Identify which cell holds the provided text, then report its [X, Y] central coordinate. 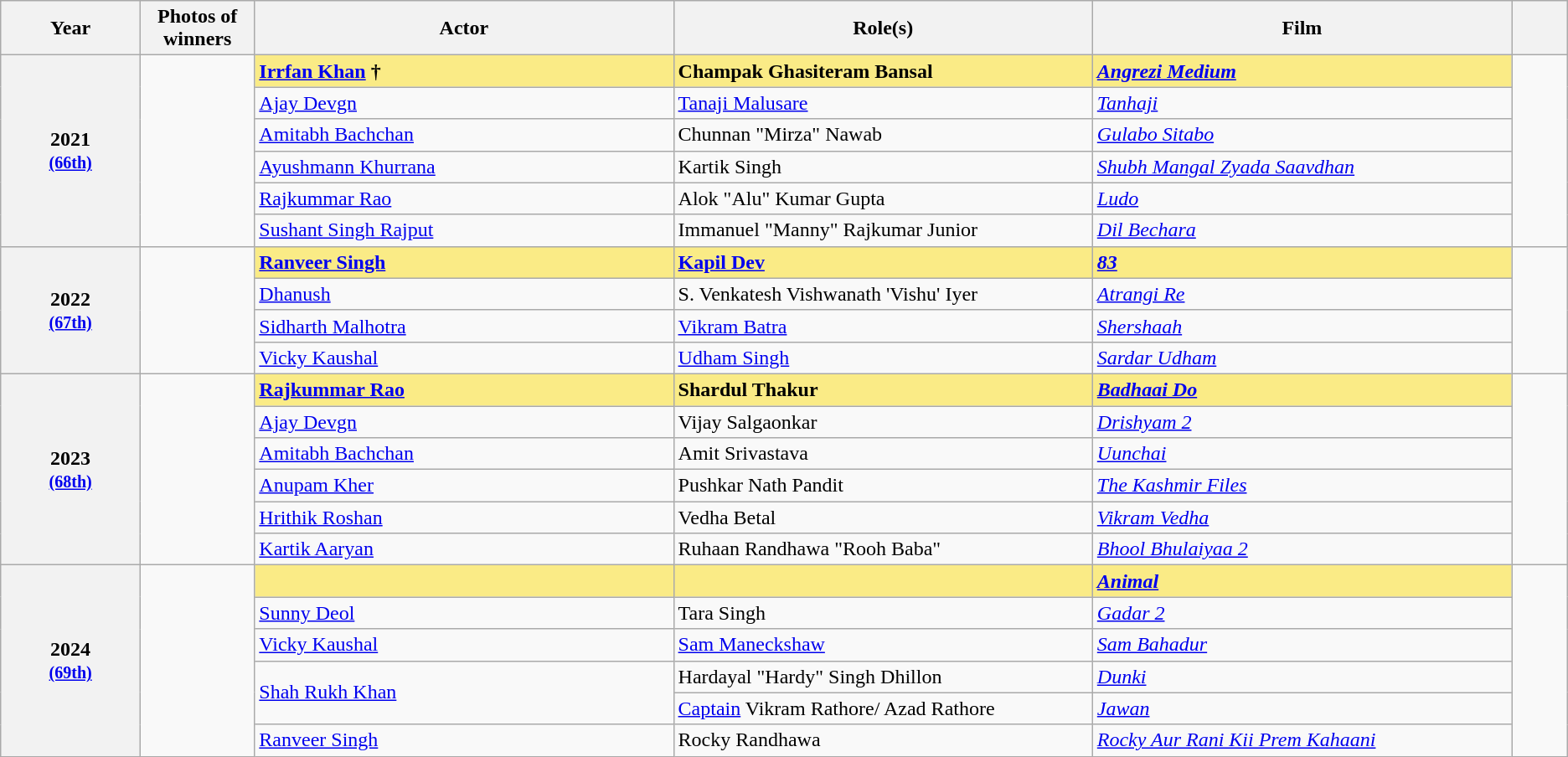
Chunnan "Mirza" Nawab [883, 135]
Uunchai [1302, 454]
Tara Singh [883, 613]
Rocky Aur Rani Kii Prem Kahaani [1302, 740]
Ludo [1302, 198]
Ruhaan Randhawa "Rooh Baba" [883, 549]
Vikram Vedha [1302, 518]
Immanuel "Manny" Rajkumar Junior [883, 230]
Vikram Batra [883, 326]
Animal [1302, 581]
Year [70, 28]
Bhool Bhulaiyaa 2 [1302, 549]
Film [1302, 28]
Tanhaji [1302, 103]
Dhanush [464, 294]
Sardar Udham [1302, 358]
S. Venkatesh Vishwanath 'Vishu' Iyer [883, 294]
Hrithik Roshan [464, 518]
Sunny Deol [464, 613]
Gadar 2 [1302, 613]
Role(s) [883, 28]
Dil Bechara [1302, 230]
Shardul Thakur [883, 389]
83 [1302, 262]
Drishyam 2 [1302, 421]
Atrangi Re [1302, 294]
Rocky Randhawa [883, 740]
Shah Rukh Khan [464, 693]
Sam Bahadur [1302, 645]
Sam Maneckshaw [883, 645]
Anupam Kher [464, 486]
Vijay Salgaonkar [883, 421]
Pushkar Nath Pandit [883, 486]
Shershaah [1302, 326]
Kapil Dev [883, 262]
Kartik Aaryan [464, 549]
Photos of winners [197, 28]
The Kashmir Files [1302, 486]
Angrezi Medium [1302, 71]
Udham Singh [883, 358]
Jawan [1302, 708]
Irrfan Khan † [464, 71]
Shubh Mangal Zyada Saavdhan [1302, 167]
Vedha Betal [883, 518]
Dunki [1302, 677]
Ayushmann Khurrana [464, 167]
2023 (68th) [70, 469]
Amit Srivastava [883, 454]
Hardayal "Hardy" Singh Dhillon [883, 677]
Actor [464, 28]
2024 (69th) [70, 661]
Sushant Singh Rajput [464, 230]
Gulabo Sitabo [1302, 135]
Sidharth Malhotra [464, 326]
Alok "Alu" Kumar Gupta [883, 198]
Captain Vikram Rathore/ Azad Rathore [883, 708]
2021 (66th) [70, 151]
Tanaji Malusare [883, 103]
Champak Ghasiteram Bansal [883, 71]
Kartik Singh [883, 167]
Badhaai Do [1302, 389]
2022 (67th) [70, 310]
